Search for the cell housing the specified text and yield its (X, Y) center coordinate. 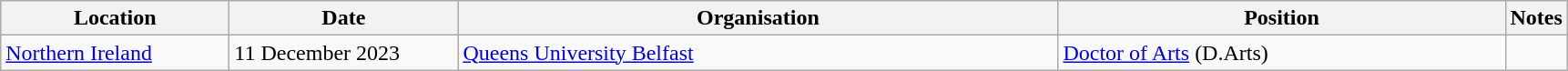
11 December 2023 (344, 53)
Notes (1536, 18)
Doctor of Arts (D.Arts) (1282, 53)
Location (115, 18)
Queens University Belfast (758, 53)
Position (1282, 18)
Date (344, 18)
Organisation (758, 18)
Northern Ireland (115, 53)
